Scan for the cell matching the given text and deliver its (X, Y) coordinate at center. 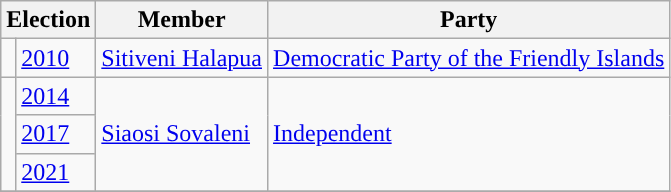
Democratic Party of the Friendly Islands (469, 58)
Sitiveni Halapua (182, 58)
2017 (56, 134)
2021 (56, 172)
2014 (56, 96)
Independent (469, 134)
Member (182, 20)
Siaosi Sovaleni (182, 134)
Election (48, 20)
Party (469, 20)
2010 (56, 58)
